Identify which cell holds the provided text, then report its [X, Y] central coordinate. 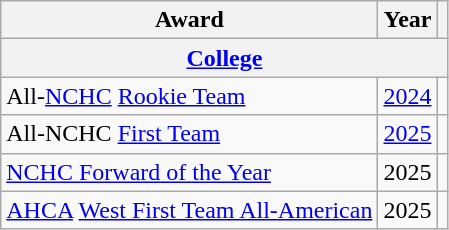
AHCA West First Team All-American [190, 210]
Year [408, 20]
Award [190, 20]
All-NCHC First Team [190, 134]
2024 [408, 96]
College [224, 58]
NCHC Forward of the Year [190, 172]
All-NCHC Rookie Team [190, 96]
